Identify which cell holds the provided text, then report its [x, y] central coordinate. 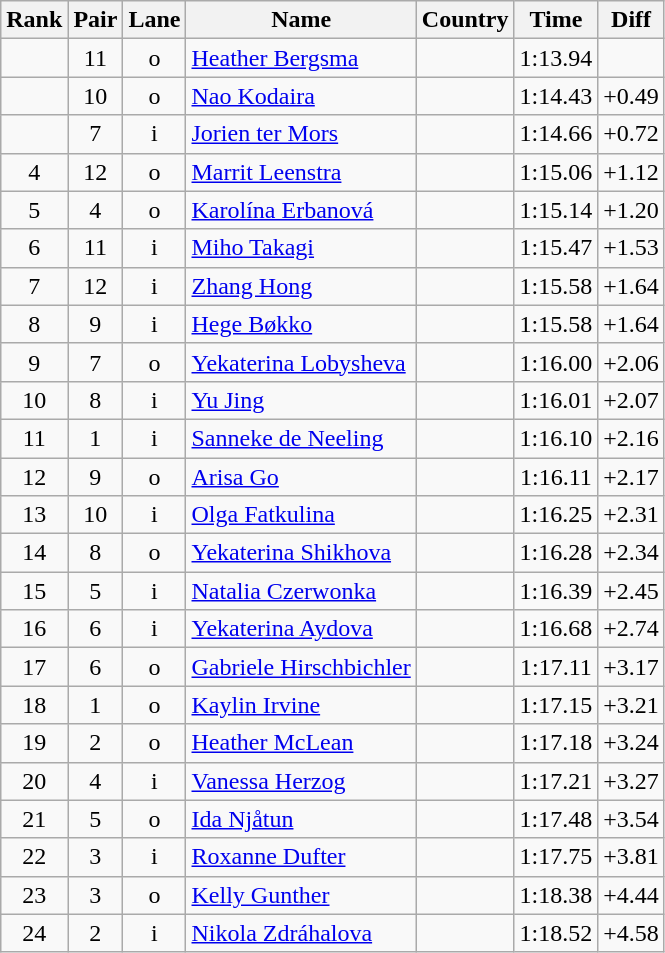
+2.31 [632, 515]
18 [34, 705]
+2.17 [632, 477]
+3.54 [632, 819]
Vanessa Herzog [301, 781]
1:18.38 [556, 895]
+2.34 [632, 553]
Arisa Go [301, 477]
1:16.28 [556, 553]
19 [34, 743]
Name [301, 20]
Yekaterina Aydova [301, 629]
Heather Bergsma [301, 58]
1:17.11 [556, 667]
Marrit Leenstra [301, 172]
1:15.06 [556, 172]
1:17.21 [556, 781]
Ida Njåtun [301, 819]
+3.27 [632, 781]
1:17.75 [556, 857]
Gabriele Hirschbichler [301, 667]
1:17.48 [556, 819]
17 [34, 667]
16 [34, 629]
14 [34, 553]
23 [34, 895]
1:17.18 [556, 743]
24 [34, 933]
Kelly Gunther [301, 895]
+4.58 [632, 933]
+3.24 [632, 743]
+2.16 [632, 438]
+1.53 [632, 248]
Miho Takagi [301, 248]
Pair [96, 20]
Diff [632, 20]
15 [34, 591]
22 [34, 857]
Jorien ter Mors [301, 134]
1:16.11 [556, 477]
+1.12 [632, 172]
20 [34, 781]
Nikola Zdráhalova [301, 933]
1:16.01 [556, 400]
Time [556, 20]
1:18.52 [556, 933]
1:16.39 [556, 591]
+2.06 [632, 362]
+3.21 [632, 705]
Natalia Czerwonka [301, 591]
13 [34, 515]
+2.07 [632, 400]
Yekaterina Lobysheva [301, 362]
Sanneke de Neeling [301, 438]
+0.49 [632, 96]
Lane [154, 20]
Yu Jing [301, 400]
+3.17 [632, 667]
Roxanne Dufter [301, 857]
1:16.00 [556, 362]
Kaylin Irvine [301, 705]
Olga Fatkulina [301, 515]
1:16.68 [556, 629]
Yekaterina Shikhova [301, 553]
Rank [34, 20]
Heather McLean [301, 743]
1:15.14 [556, 210]
+0.72 [632, 134]
1:15.47 [556, 248]
1:17.15 [556, 705]
Nao Kodaira [301, 96]
Zhang Hong [301, 286]
1:13.94 [556, 58]
1:14.43 [556, 96]
+4.44 [632, 895]
1:16.25 [556, 515]
21 [34, 819]
+1.20 [632, 210]
Country [465, 20]
+2.45 [632, 591]
+3.81 [632, 857]
Hege Bøkko [301, 324]
Karolína Erbanová [301, 210]
+2.74 [632, 629]
1:16.10 [556, 438]
1:14.66 [556, 134]
